Identify which cell holds the provided text, then report its (X, Y) central coordinate. 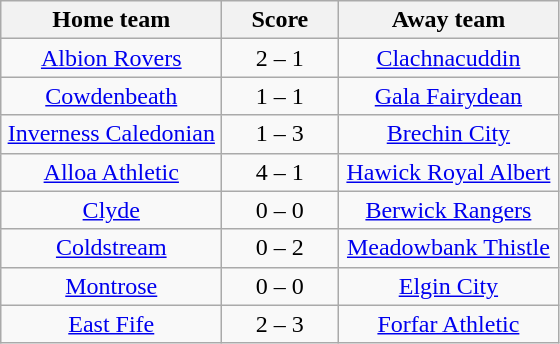
Coldstream (112, 248)
Forfar Athletic (448, 324)
1 – 3 (280, 134)
Home team (112, 20)
Hawick Royal Albert (448, 172)
East Fife (112, 324)
Inverness Caledonian (112, 134)
Score (280, 20)
Alloa Athletic (112, 172)
Montrose (112, 286)
Away team (448, 20)
1 – 1 (280, 96)
Albion Rovers (112, 58)
2 – 3 (280, 324)
Gala Fairydean (448, 96)
Clachnacuddin (448, 58)
Elgin City (448, 286)
4 – 1 (280, 172)
Meadowbank Thistle (448, 248)
Cowdenbeath (112, 96)
Clyde (112, 210)
Berwick Rangers (448, 210)
Brechin City (448, 134)
2 – 1 (280, 58)
0 – 2 (280, 248)
